From the cell containing the given text, extract its center point as [x, y] coordinate. 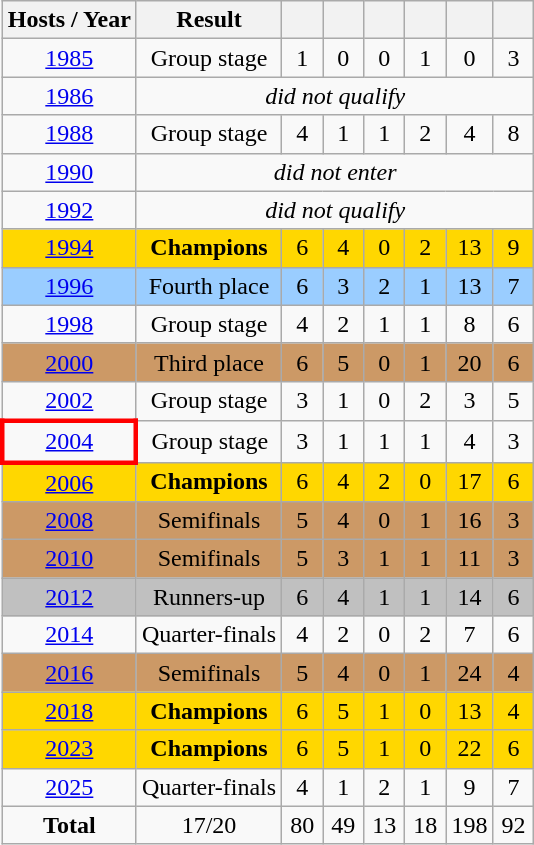
Fourth place [208, 286]
1986 [69, 96]
2004 [69, 442]
2006 [69, 482]
22 [470, 749]
14 [470, 597]
1996 [69, 286]
17/20 [208, 825]
2014 [69, 635]
2016 [69, 673]
did not enter [335, 172]
1985 [69, 58]
20 [470, 362]
49 [344, 825]
2008 [69, 521]
2012 [69, 597]
80 [302, 825]
Hosts / Year [69, 20]
2025 [69, 787]
2000 [69, 362]
2010 [69, 559]
1994 [69, 248]
11 [470, 559]
Total [69, 825]
92 [514, 825]
24 [470, 673]
16 [470, 521]
2023 [69, 749]
18 [426, 825]
Third place [208, 362]
Runners-up [208, 597]
1998 [69, 324]
1992 [69, 210]
1988 [69, 134]
Result [208, 20]
2002 [69, 401]
198 [470, 825]
1990 [69, 172]
2018 [69, 711]
17 [470, 482]
